Provide the [X, Y] coordinate of the cell's center where the given text is located.  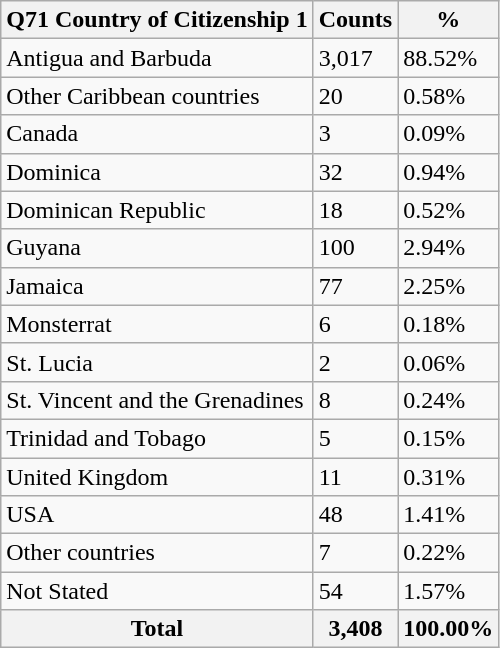
USA [157, 515]
1.41% [448, 515]
8 [355, 400]
88.52% [448, 58]
2 [355, 362]
St. Lucia [157, 362]
6 [355, 324]
11 [355, 477]
20 [355, 96]
Guyana [157, 248]
0.18% [448, 324]
100.00% [448, 629]
Monsterrat [157, 324]
2.25% [448, 286]
0.94% [448, 172]
Jamaica [157, 286]
18 [355, 210]
Antigua and Barbuda [157, 58]
Total [157, 629]
1.57% [448, 591]
% [448, 20]
Dominica [157, 172]
5 [355, 438]
0.22% [448, 553]
7 [355, 553]
0.24% [448, 400]
Other countries [157, 553]
Not Stated [157, 591]
3,408 [355, 629]
3,017 [355, 58]
100 [355, 248]
St. Vincent and the Grenadines [157, 400]
Canada [157, 134]
2.94% [448, 248]
3 [355, 134]
United Kingdom [157, 477]
0.52% [448, 210]
Trinidad and Tobago [157, 438]
0.31% [448, 477]
Other Caribbean countries [157, 96]
Counts [355, 20]
0.09% [448, 134]
32 [355, 172]
48 [355, 515]
77 [355, 286]
0.58% [448, 96]
0.06% [448, 362]
0.15% [448, 438]
Dominican Republic [157, 210]
54 [355, 591]
Q71 Country of Citizenship 1 [157, 20]
